Detect which cell encompasses the target text, then output its [x, y] center coordinate. 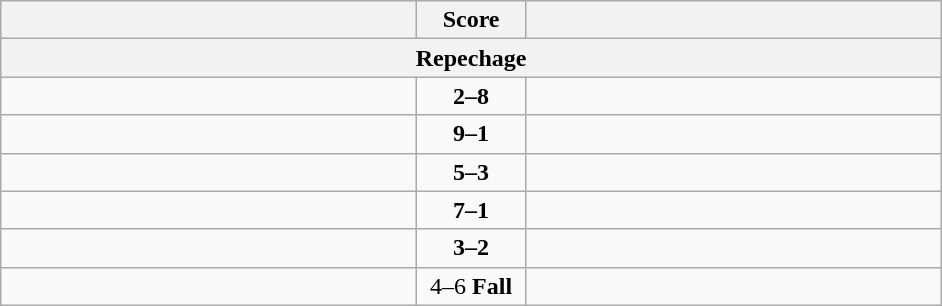
5–3 [472, 172]
Score [472, 20]
3–2 [472, 248]
Repechage [472, 58]
2–8 [472, 96]
4–6 Fall [472, 286]
9–1 [472, 134]
7–1 [472, 210]
